Pinpoint the cell where the given text exists, returning its (x, y) midpoint coordinate. 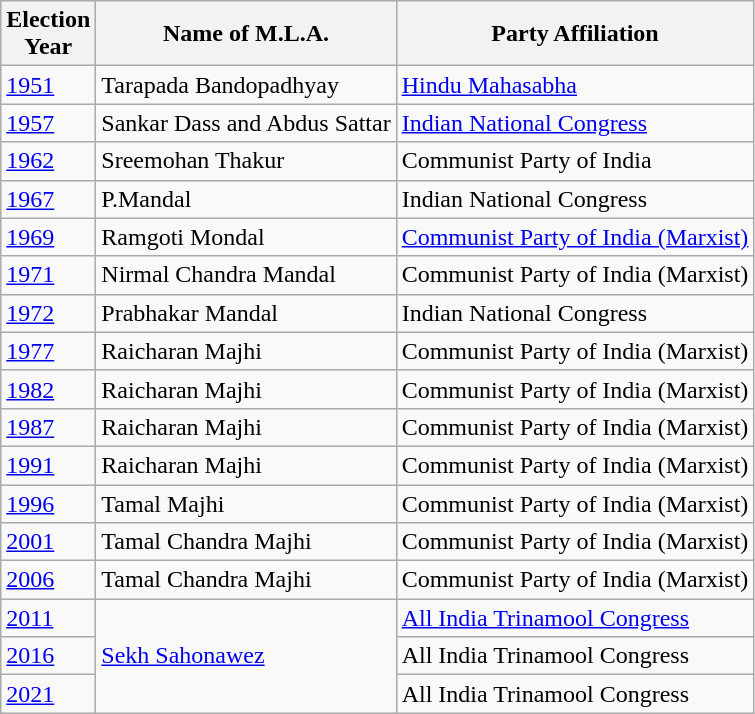
1962 (48, 161)
Ramgoti Mondal (246, 237)
Name of M.L.A. (246, 34)
1996 (48, 503)
1972 (48, 313)
1969 (48, 237)
1951 (48, 85)
1977 (48, 351)
1967 (48, 199)
1971 (48, 275)
1991 (48, 465)
Tamal Majhi (246, 503)
Election Year (48, 34)
Sankar Dass and Abdus Sattar (246, 123)
1987 (48, 427)
2006 (48, 580)
2021 (48, 694)
Sekh Sahonawez (246, 656)
P.Mandal (246, 199)
Tarapada Bandopadhyay (246, 85)
Communist Party of India (575, 161)
2011 (48, 618)
Nirmal Chandra Mandal (246, 275)
Party Affiliation (575, 34)
Prabhakar Mandal (246, 313)
Sreemohan Thakur (246, 161)
1957 (48, 123)
1982 (48, 389)
Hindu Mahasabha (575, 85)
2016 (48, 656)
2001 (48, 542)
